Capture the cell that displays the provided text and extract its [X, Y] central coordinate. 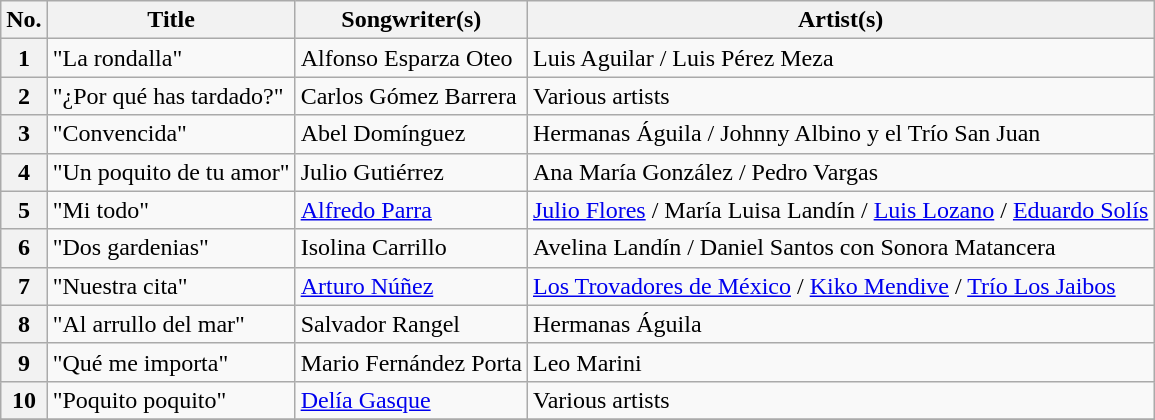
6 [24, 248]
7 [24, 286]
Carlos Gómez Barrera [411, 96]
Alfonso Esparza Oteo [411, 58]
1 [24, 58]
"Convencida" [171, 134]
Mario Fernández Porta [411, 362]
8 [24, 324]
Avelina Landín / Daniel Santos con Sonora Matancera [840, 248]
Hermanas Águila [840, 324]
Alfredo Parra [411, 210]
Arturo Núñez [411, 286]
"¿Por qué has tardado?" [171, 96]
4 [24, 172]
Leo Marini [840, 362]
Songwriter(s) [411, 20]
"Nuestra cita" [171, 286]
Los Trovadores de México / Kiko Mendive / Trío Los Jaibos [840, 286]
2 [24, 96]
Title [171, 20]
Ana María González / Pedro Vargas [840, 172]
9 [24, 362]
Julio Gutiérrez [411, 172]
Isolina Carrillo [411, 248]
"Un poquito de tu amor" [171, 172]
5 [24, 210]
Luis Aguilar / Luis Pérez Meza [840, 58]
Abel Domínguez [411, 134]
"Al arrullo del mar" [171, 324]
Artist(s) [840, 20]
Salvador Rangel [411, 324]
"Poquito poquito" [171, 400]
10 [24, 400]
Julio Flores / María Luisa Landín / Luis Lozano / Eduardo Solís [840, 210]
"Dos gardenias" [171, 248]
"Mi todo" [171, 210]
No. [24, 20]
"La rondalla" [171, 58]
Hermanas Águila / Johnny Albino y el Trío San Juan [840, 134]
Delía Gasque [411, 400]
3 [24, 134]
"Qué me importa" [171, 362]
